Detect which cell encompasses the target text, then output its [x, y] center coordinate. 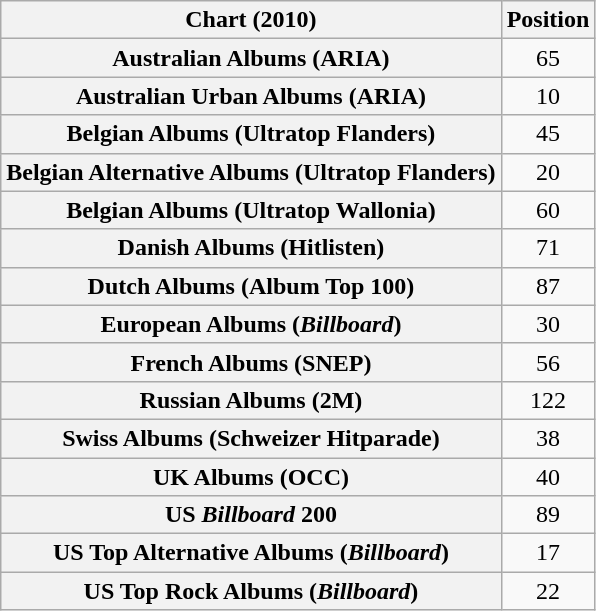
17 [548, 553]
89 [548, 515]
65 [548, 58]
Belgian Albums (Ultratop Flanders) [251, 134]
10 [548, 96]
US Top Alternative Albums (Billboard) [251, 553]
Russian Albums (2M) [251, 400]
60 [548, 210]
Belgian Alternative Albums (Ultratop Flanders) [251, 172]
French Albums (SNEP) [251, 362]
European Albums (Billboard) [251, 324]
Chart (2010) [251, 20]
Australian Albums (ARIA) [251, 58]
45 [548, 134]
Danish Albums (Hitlisten) [251, 248]
38 [548, 438]
30 [548, 324]
Swiss Albums (Schweizer Hitparade) [251, 438]
US Billboard 200 [251, 515]
Position [548, 20]
22 [548, 591]
UK Albums (OCC) [251, 477]
71 [548, 248]
122 [548, 400]
56 [548, 362]
US Top Rock Albums (Billboard) [251, 591]
Belgian Albums (Ultratop Wallonia) [251, 210]
20 [548, 172]
40 [548, 477]
Dutch Albums (Album Top 100) [251, 286]
87 [548, 286]
Australian Urban Albums (ARIA) [251, 96]
